Return the [X, Y] coordinate for the center point of the cell that contains the specified text.  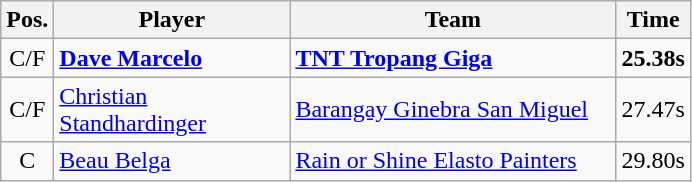
29.80s [653, 161]
Player [172, 20]
Time [653, 20]
TNT Tropang Giga [453, 58]
C [28, 161]
Beau Belga [172, 161]
27.47s [653, 110]
Dave Marcelo [172, 58]
Rain or Shine Elasto Painters [453, 161]
Barangay Ginebra San Miguel [453, 110]
Team [453, 20]
Christian Standhardinger [172, 110]
25.38s [653, 58]
Pos. [28, 20]
